Extract the [X, Y] coordinate from the center of the cell holding the provided text.  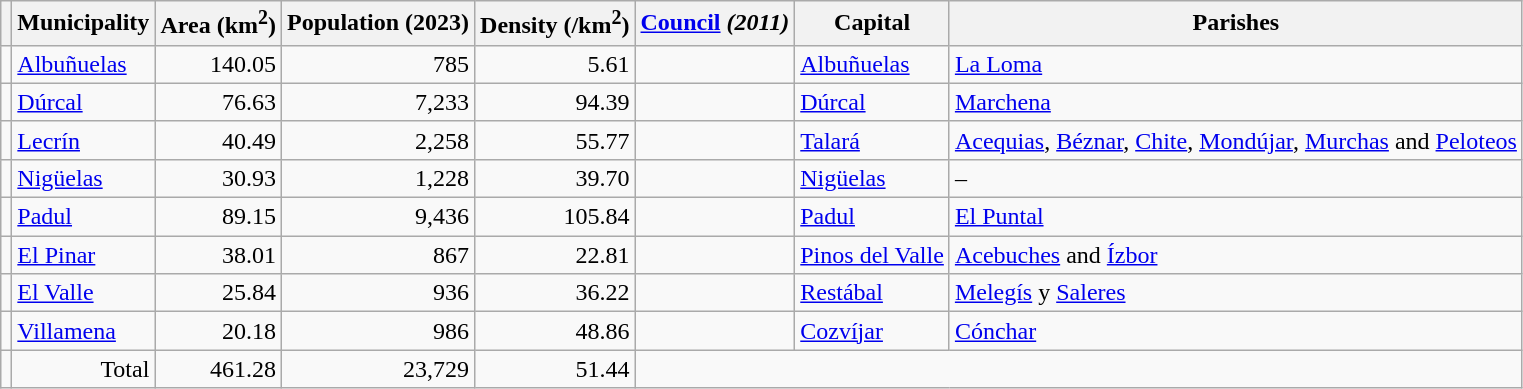
1,228 [378, 178]
461.28 [218, 369]
Council (2011) [715, 24]
Acequias, Béznar, Chite, Mondújar, Murchas and Peloteos [1236, 140]
Talará [872, 140]
94.39 [555, 102]
55.77 [555, 140]
Lecrín [84, 140]
48.86 [555, 331]
76.63 [218, 102]
36.22 [555, 293]
Municipality [84, 24]
Cozvíjar [872, 331]
Population (2023) [378, 24]
140.05 [218, 64]
30.93 [218, 178]
23,729 [378, 369]
89.15 [218, 217]
5.61 [555, 64]
9,436 [378, 217]
Marchena [1236, 102]
– [1236, 178]
7,233 [378, 102]
Villamena [84, 331]
105.84 [555, 217]
Acebuches and Ízbor [1236, 255]
Melegís y Saleres [1236, 293]
22.81 [555, 255]
La Loma [1236, 64]
El Valle [84, 293]
El Pinar [84, 255]
25.84 [218, 293]
867 [378, 255]
986 [378, 331]
Capital [872, 24]
785 [378, 64]
Parishes [1236, 24]
Pinos del Valle [872, 255]
2,258 [378, 140]
Restábal [872, 293]
40.49 [218, 140]
Area (km2) [218, 24]
20.18 [218, 331]
El Puntal [1236, 217]
Density (/km2) [555, 24]
38.01 [218, 255]
Cónchar [1236, 331]
51.44 [555, 369]
936 [378, 293]
39.70 [555, 178]
Total [84, 369]
